Return [x, y] of the center of cell containing provided text 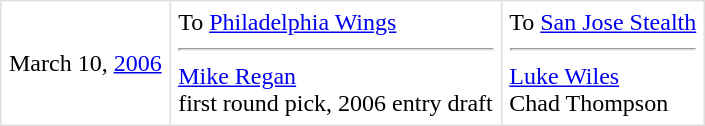
To San Jose Stealth Luke WilesChad Thompson [602, 63]
To Philadelphia Wings Mike Reganfirst round pick, 2006 entry draft [336, 63]
March 10, 2006 [86, 63]
